From the cell containing the given text, extract its center point as [X, Y] coordinate. 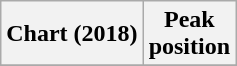
Peakposition [189, 34]
Chart (2018) [72, 34]
